Capture the cell that displays the provided text and extract its [x, y] central coordinate. 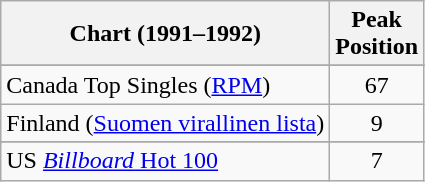
Canada Top Singles (RPM) [166, 85]
PeakPosition [377, 34]
67 [377, 85]
9 [377, 123]
US Billboard Hot 100 [166, 161]
Chart (1991–1992) [166, 34]
7 [377, 161]
Finland (Suomen virallinen lista) [166, 123]
